Provide the [X, Y] coordinate of the cell's center where the given text is located.  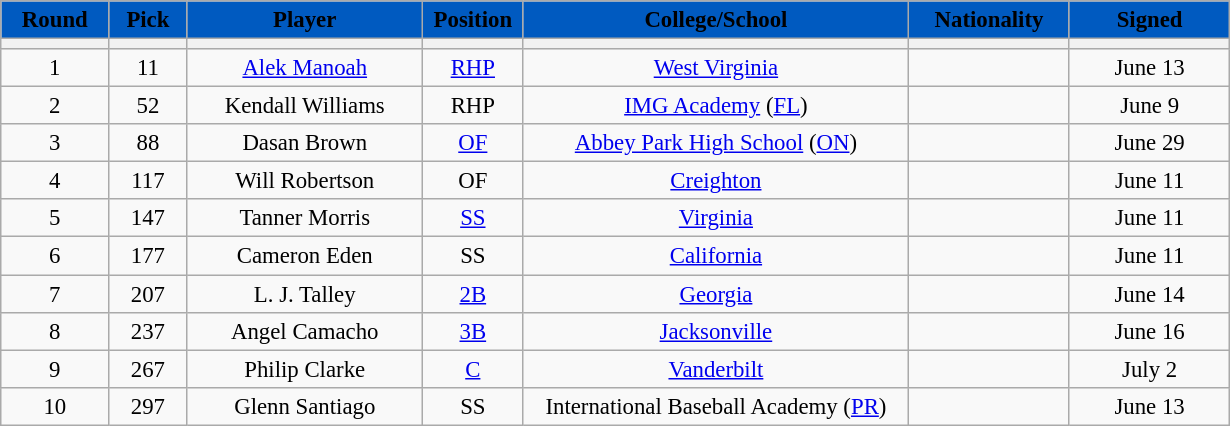
June 9 [1150, 106]
Angel Camacho [305, 331]
Round [55, 20]
8 [55, 331]
Nationality [990, 20]
Kendall Williams [305, 106]
College/School [716, 20]
Creighton [716, 181]
177 [148, 256]
117 [148, 181]
237 [148, 331]
L. J. Talley [305, 294]
June 29 [1150, 143]
Player [305, 20]
3 [55, 143]
Philip Clarke [305, 369]
297 [148, 406]
June 16 [1150, 331]
July 2 [1150, 369]
California [716, 256]
June 14 [1150, 294]
Alek Manoah [305, 68]
Jacksonville [716, 331]
IMG Academy (FL) [716, 106]
5 [55, 219]
88 [148, 143]
1 [55, 68]
6 [55, 256]
Vanderbilt [716, 369]
Will Robertson [305, 181]
267 [148, 369]
9 [55, 369]
Georgia [716, 294]
4 [55, 181]
Glenn Santiago [305, 406]
International Baseball Academy (PR) [716, 406]
Signed [1150, 20]
Dasan Brown [305, 143]
207 [148, 294]
3B [474, 331]
7 [55, 294]
10 [55, 406]
11 [148, 68]
C [474, 369]
Virginia [716, 219]
Tanner Morris [305, 219]
Position [474, 20]
Pick [148, 20]
Abbey Park High School (ON) [716, 143]
Cameron Eden [305, 256]
147 [148, 219]
2 [55, 106]
52 [148, 106]
West Virginia [716, 68]
2B [474, 294]
